Scan for the cell matching the given text and deliver its (x, y) coordinate at center. 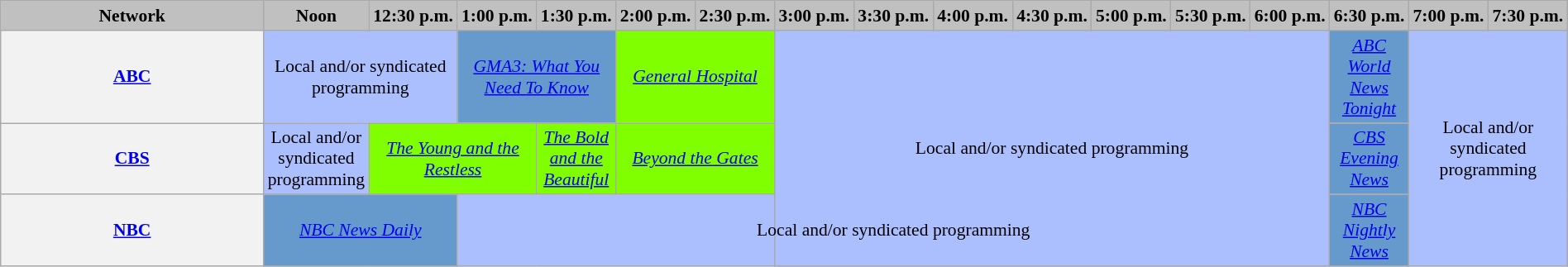
NBC News Daily (361, 231)
5:30 p.m. (1211, 16)
The Young and the Restless (453, 159)
Network (132, 16)
The Bold and the Beautiful (576, 159)
3:00 p.m. (814, 16)
6:00 p.m. (1290, 16)
ABC World News Tonight (1370, 77)
2:30 p.m. (735, 16)
2:00 p.m. (656, 16)
4:00 p.m. (973, 16)
CBS Evening News (1370, 159)
12:30 p.m. (414, 16)
3:30 p.m. (893, 16)
Noon (317, 16)
4:30 p.m. (1052, 16)
7:30 p.m. (1527, 16)
Beyond the Gates (696, 159)
ABC (132, 77)
1:00 p.m. (497, 16)
1:30 p.m. (576, 16)
5:00 p.m. (1131, 16)
NBC (132, 231)
General Hospital (696, 77)
6:30 p.m. (1370, 16)
GMA3: What You Need To Know (537, 77)
CBS (132, 159)
NBC Nightly News (1370, 231)
7:00 p.m. (1448, 16)
